Capture the cell that displays the provided text and extract its (x, y) central coordinate. 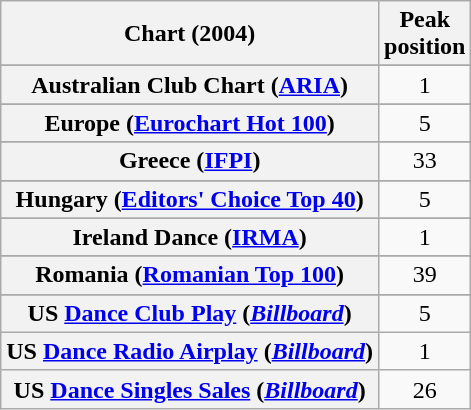
Australian Club Chart (ARIA) (190, 85)
Romania (Romanian Top 100) (190, 275)
39 (425, 275)
US Dance Club Play (Billboard) (190, 313)
26 (425, 389)
US Dance Singles Sales (Billboard) (190, 389)
Greece (IFPI) (190, 161)
Hungary (Editors' Choice Top 40) (190, 199)
Chart (2004) (190, 34)
Peakposition (425, 34)
Ireland Dance (IRMA) (190, 237)
US Dance Radio Airplay (Billboard) (190, 351)
33 (425, 161)
Europe (Eurochart Hot 100) (190, 123)
